Pinpoint the cell where the given text exists, returning its [X, Y] midpoint coordinate. 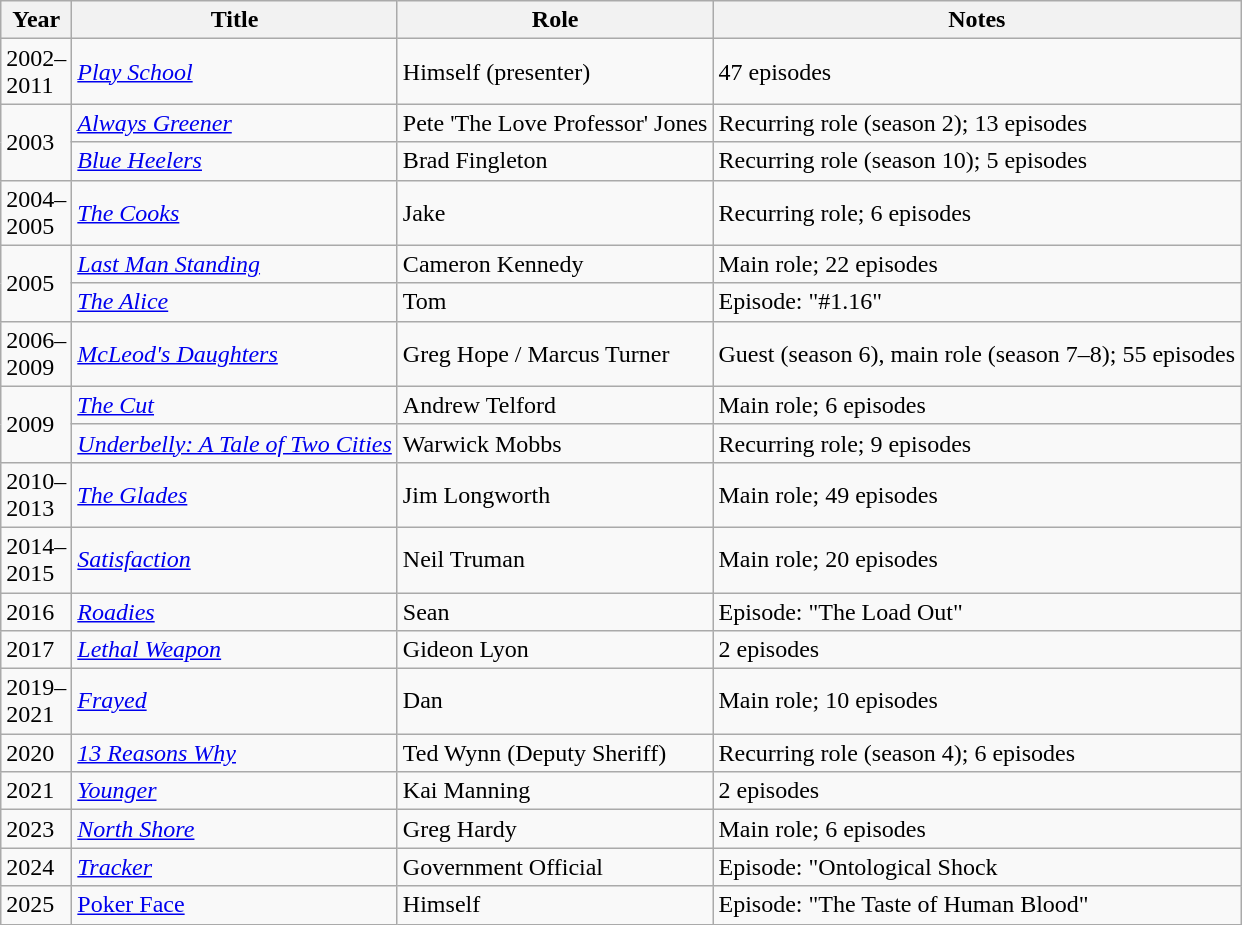
The Glades [235, 494]
The Cooks [235, 212]
13 Reasons Why [235, 753]
Play School [235, 72]
Recurring role; 9 episodes [977, 443]
Cameron Kennedy [555, 264]
Poker Face [235, 905]
Blue Heelers [235, 161]
Himself (presenter) [555, 72]
Jake [555, 212]
Recurring role (season 10); 5 episodes [977, 161]
Episode: "Ontological Shock [977, 867]
Main role; 22 episodes [977, 264]
2016 [36, 611]
Episode: "The Taste of Human Blood" [977, 905]
Main role; 20 episodes [977, 560]
2004–2005 [36, 212]
Greg Hope / Marcus Turner [555, 354]
2006–2009 [36, 354]
North Shore [235, 829]
Neil Truman [555, 560]
Andrew Telford [555, 405]
Sean [555, 611]
Ted Wynn (Deputy Sheriff) [555, 753]
Title [235, 20]
Younger [235, 791]
47 episodes [977, 72]
Tracker [235, 867]
2021 [36, 791]
Last Man Standing [235, 264]
Tom [555, 302]
Government Official [555, 867]
2009 [36, 424]
Pete 'The Love Professor' Jones [555, 123]
2025 [36, 905]
Lethal Weapon [235, 650]
Jim Longworth [555, 494]
Satisfaction [235, 560]
Gideon Lyon [555, 650]
Episode: "#1.16" [977, 302]
Role [555, 20]
McLeod's Daughters [235, 354]
Roadies [235, 611]
2024 [36, 867]
Frayed [235, 702]
2002–2011 [36, 72]
2014–2015 [36, 560]
The Alice [235, 302]
Recurring role; 6 episodes [977, 212]
Recurring role (season 4); 6 episodes [977, 753]
Warwick Mobbs [555, 443]
2019–2021 [36, 702]
2017 [36, 650]
Main role; 10 episodes [977, 702]
Main role; 49 episodes [977, 494]
Brad Fingleton [555, 161]
Underbelly: A Tale of Two Cities [235, 443]
Recurring role (season 2); 13 episodes [977, 123]
2005 [36, 283]
2010–2013 [36, 494]
The Cut [235, 405]
Episode: "The Load Out" [977, 611]
Kai Manning [555, 791]
Notes [977, 20]
2020 [36, 753]
Year [36, 20]
Greg Hardy [555, 829]
2023 [36, 829]
Himself [555, 905]
Guest (season 6), main role (season 7–8); 55 episodes [977, 354]
Dan [555, 702]
2003 [36, 142]
Always Greener [235, 123]
